Provide the (X, Y) coordinate of the cell's center where the given text is located.  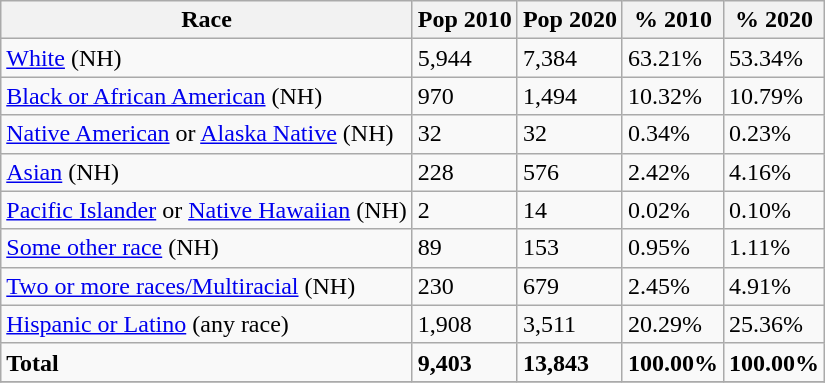
Some other race (NH) (207, 248)
13,843 (570, 362)
3,511 (570, 324)
9,403 (464, 362)
Two or more races/Multiracial (NH) (207, 286)
89 (464, 248)
White (NH) (207, 58)
% 2010 (672, 20)
Asian (NH) (207, 172)
7,384 (570, 58)
4.16% (774, 172)
2 (464, 210)
970 (464, 96)
576 (570, 172)
Pop 2020 (570, 20)
679 (570, 286)
2.42% (672, 172)
25.36% (774, 324)
1.11% (774, 248)
Total (207, 362)
Pacific Islander or Native Hawaiian (NH) (207, 210)
2.45% (672, 286)
0.10% (774, 210)
20.29% (672, 324)
63.21% (672, 58)
10.79% (774, 96)
228 (464, 172)
Race (207, 20)
0.34% (672, 134)
Black or African American (NH) (207, 96)
14 (570, 210)
5,944 (464, 58)
1,908 (464, 324)
Pop 2010 (464, 20)
230 (464, 286)
53.34% (774, 58)
1,494 (570, 96)
Hispanic or Latino (any race) (207, 324)
Native American or Alaska Native (NH) (207, 134)
10.32% (672, 96)
% 2020 (774, 20)
4.91% (774, 286)
0.95% (672, 248)
0.02% (672, 210)
0.23% (774, 134)
153 (570, 248)
